Capture the cell that displays the provided text and extract its (X, Y) central coordinate. 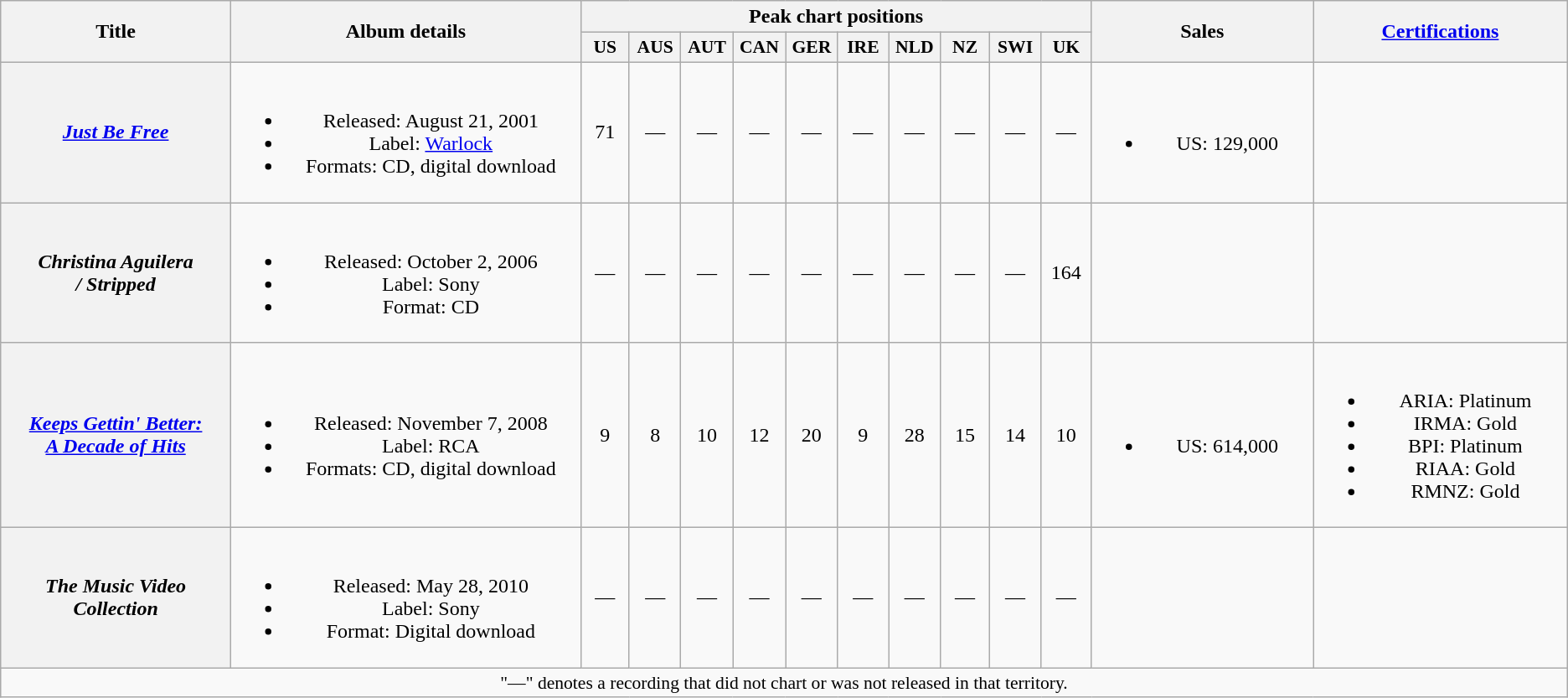
"—" denotes a recording that did not chart or was not released in that territory. (784, 683)
NLD (915, 48)
15 (965, 436)
Just Be Free (116, 132)
Released: October 2, 2006 Label: SonyFormat: CD (405, 273)
US (605, 48)
UK (1066, 48)
Keeps Gettin' Better:A Decade of Hits (116, 436)
IRE (863, 48)
Christina Aguilera / Stripped (116, 273)
GER (812, 48)
NZ (965, 48)
71 (605, 132)
Certifications (1441, 32)
Album details (405, 32)
US: 614,000 (1203, 436)
AUS (655, 48)
12 (759, 436)
Released: August 21, 2001 Label: WarlockFormats: CD, digital download (405, 132)
AUT (707, 48)
28 (915, 436)
The Music Video Collection (116, 598)
Sales (1203, 32)
US: 129,000 (1203, 132)
164 (1066, 273)
Title (116, 32)
CAN (759, 48)
Released: May 28, 2010 Label: SonyFormat: Digital download (405, 598)
SWI (1015, 48)
Peak chart positions (836, 17)
8 (655, 436)
Released: November 7, 2008 Label: RCAFormats: CD, digital download (405, 436)
14 (1015, 436)
ARIA: PlatinumIRMA: GoldBPI: PlatinumRIAA: GoldRMNZ: Gold (1441, 436)
20 (812, 436)
